Return the (X, Y) coordinate for the center point of the cell that contains the specified text.  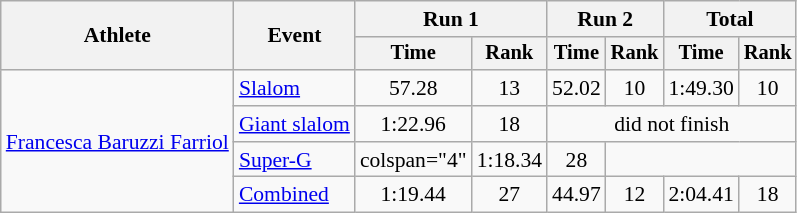
13 (510, 88)
2:04.41 (700, 195)
Total (730, 19)
Slalom (294, 88)
Combined (294, 195)
Super-G (294, 160)
27 (510, 195)
28 (576, 160)
1:49.30 (700, 88)
Event (294, 36)
44.97 (576, 195)
Run 1 (451, 19)
12 (635, 195)
52.02 (576, 88)
Giant slalom (294, 124)
Athlete (118, 36)
Run 2 (605, 19)
1:18.34 (510, 160)
did not finish (672, 124)
colspan="4" (414, 160)
1:22.96 (414, 124)
Francesca Baruzzi Farriol (118, 141)
1:19.44 (414, 195)
57.28 (414, 88)
